Return (x, y) of the center of cell containing provided text 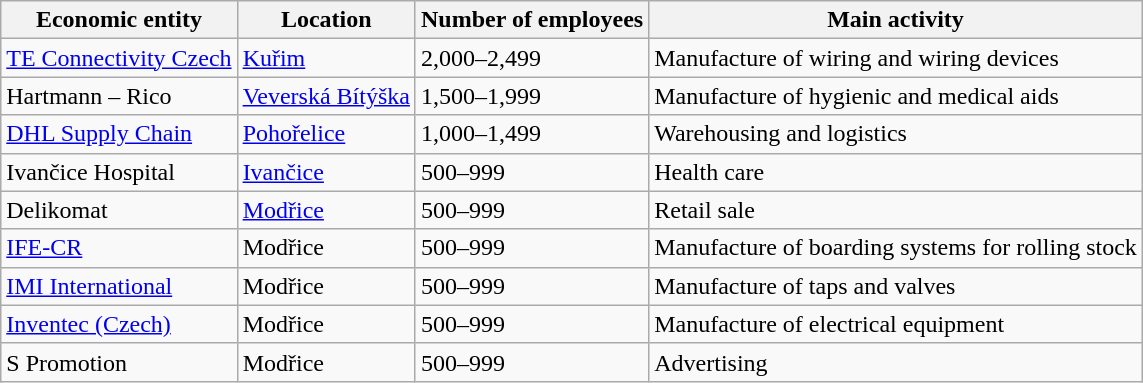
Ivančice Hospital (119, 172)
1,000–1,499 (532, 134)
Manufacture of hygienic and medical aids (896, 96)
Economic entity (119, 20)
IFE-CR (119, 248)
Inventec (Czech) (119, 324)
TE Connectivity Czech (119, 58)
Kuřim (326, 58)
Main activity (896, 20)
Warehousing and logistics (896, 134)
Ivančice (326, 172)
Delikomat (119, 210)
Number of employees (532, 20)
IMI International (119, 286)
Veverská Bítýška (326, 96)
Manufacture of wiring and wiring devices (896, 58)
Pohořelice (326, 134)
Manufacture of electrical equipment (896, 324)
2,000–2,499 (532, 58)
Manufacture of taps and valves (896, 286)
Hartmann – Rico (119, 96)
Advertising (896, 362)
Health care (896, 172)
1,500–1,999 (532, 96)
S Promotion (119, 362)
Manufacture of boarding systems for rolling stock (896, 248)
Retail sale (896, 210)
Location (326, 20)
DHL Supply Chain (119, 134)
